Pinpoint the cell where the given text exists, returning its (x, y) midpoint coordinate. 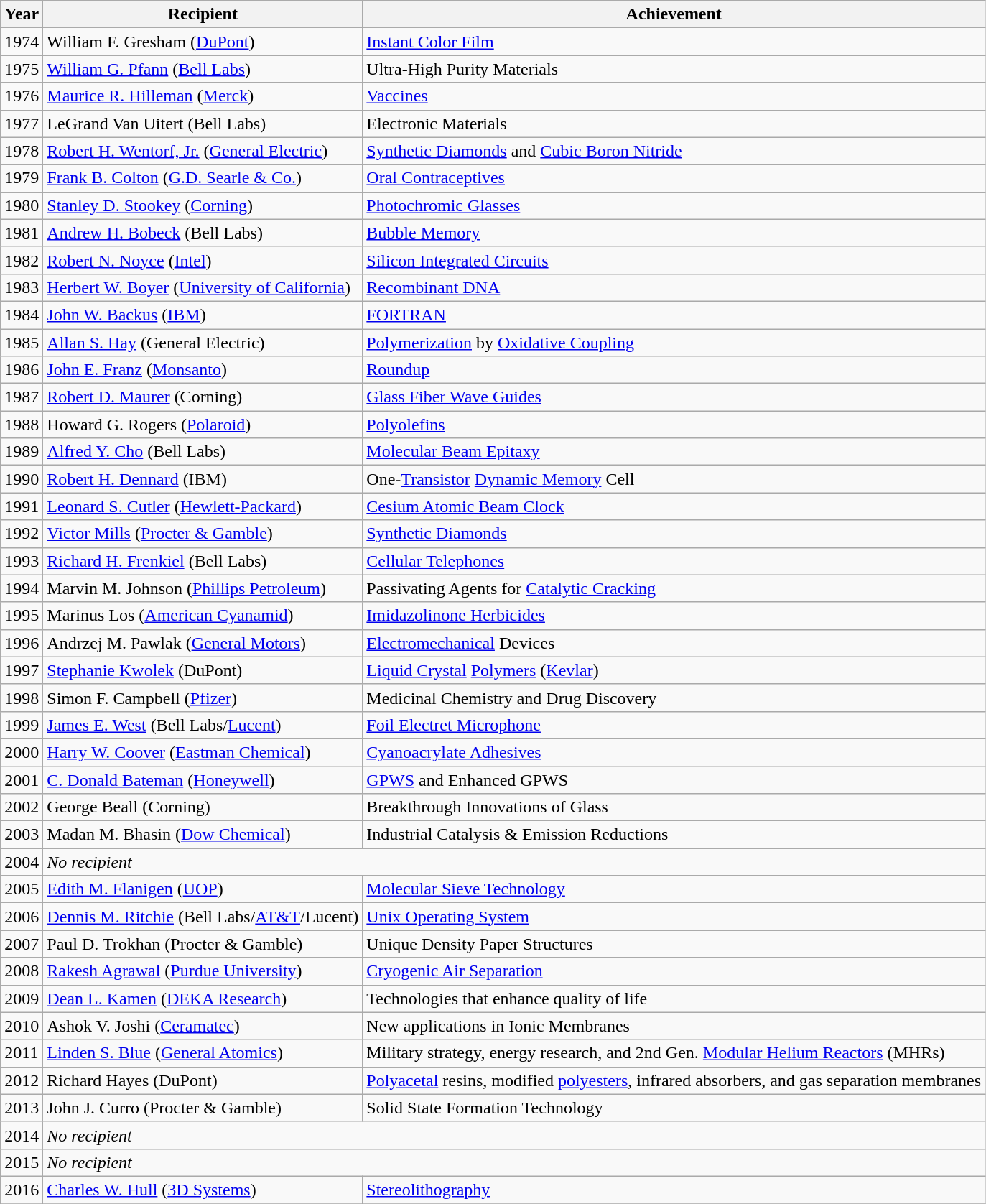
1974 (22, 42)
1976 (22, 96)
Glass Fiber Wave Guides (674, 397)
Madan M. Bhasin (Dow Chemical) (203, 835)
Frank B. Colton (G.D. Searle & Co.) (203, 178)
1993 (22, 561)
New applications in Ionic Membranes (674, 1026)
Leonard S. Cutler (Hewlett-Packard) (203, 506)
Oral Contraceptives (674, 178)
Marvin M. Johnson (Phillips Petroleum) (203, 588)
Technologies that enhance quality of life (674, 999)
2016 (22, 1190)
1985 (22, 343)
Harry W. Coover (Eastman Chemical) (203, 752)
1978 (22, 151)
1981 (22, 233)
Ashok V. Joshi (Ceramatec) (203, 1026)
Stereolithography (674, 1190)
Year (22, 14)
Polyacetal resins, modified polyesters, infrared absorbers, and gas separation membranes (674, 1080)
Robert D. Maurer (Corning) (203, 397)
Robert H. Wentorf, Jr. (General Electric) (203, 151)
Polyolefins (674, 425)
2001 (22, 779)
Roundup (674, 370)
Recipient (203, 14)
Industrial Catalysis & Emission Reductions (674, 835)
1982 (22, 260)
2007 (22, 944)
Recombinant DNA (674, 287)
C. Donald Bateman (Honeywell) (203, 779)
1998 (22, 698)
One-Transistor Dynamic Memory Cell (674, 479)
Andrzej M. Pawlak (General Motors) (203, 643)
GPWS and Enhanced GPWS (674, 779)
Vaccines (674, 96)
Robert N. Noyce (Intel) (203, 260)
1996 (22, 643)
Marinus Los (American Cyanamid) (203, 616)
Paul D. Trokhan (Procter & Gamble) (203, 944)
Unique Density Paper Structures (674, 944)
Military strategy, energy research, and 2nd Gen. Modular Helium Reactors (MHRs) (674, 1053)
Bubble Memory (674, 233)
Foil Electret Microphone (674, 725)
1987 (22, 397)
1977 (22, 124)
Simon F. Campbell (Pfizer) (203, 698)
2006 (22, 917)
Breakthrough Innovations of Glass (674, 807)
Synthetic Diamonds and Cubic Boron Nitride (674, 151)
Richard Hayes (DuPont) (203, 1080)
2002 (22, 807)
LeGrand Van Uitert (Bell Labs) (203, 124)
Molecular Beam Epitaxy (674, 452)
1995 (22, 616)
Linden S. Blue (General Atomics) (203, 1053)
Polymerization by Oxidative Coupling (674, 343)
Andrew H. Bobeck (Bell Labs) (203, 233)
2013 (22, 1108)
Edith M. Flanigen (UOP) (203, 889)
Dean L. Kamen (DEKA Research) (203, 999)
Stanley D. Stookey (Corning) (203, 205)
William G. Pfann (Bell Labs) (203, 69)
2000 (22, 752)
Photochromic Glasses (674, 205)
2003 (22, 835)
George Beall (Corning) (203, 807)
1986 (22, 370)
1983 (22, 287)
Solid State Formation Technology (674, 1108)
1992 (22, 534)
Cesium Atomic Beam Clock (674, 506)
Victor Mills (Procter & Gamble) (203, 534)
Alfred Y. Cho (Bell Labs) (203, 452)
Rakesh Agrawal (Purdue University) (203, 971)
Richard H. Frenkiel (Bell Labs) (203, 561)
2015 (22, 1162)
Instant Color Film (674, 42)
James E. West (Bell Labs/Lucent) (203, 725)
John E. Franz (Monsanto) (203, 370)
1979 (22, 178)
1980 (22, 205)
Achievement (674, 14)
Howard G. Rogers (Polaroid) (203, 425)
1975 (22, 69)
2009 (22, 999)
Stephanie Kwolek (DuPont) (203, 670)
1991 (22, 506)
2004 (22, 862)
2005 (22, 889)
Robert H. Dennard (IBM) (203, 479)
2008 (22, 971)
Dennis M. Ritchie (Bell Labs/AT&T/Lucent) (203, 917)
Unix Operating System (674, 917)
Imidazolinone Herbicides (674, 616)
1994 (22, 588)
Ultra-High Purity Materials (674, 69)
Molecular Sieve Technology (674, 889)
1984 (22, 315)
Cyanoacrylate Adhesives (674, 752)
Allan S. Hay (General Electric) (203, 343)
Cellular Telephones (674, 561)
1990 (22, 479)
Liquid Crystal Polymers (Kevlar) (674, 670)
1999 (22, 725)
Silicon Integrated Circuits (674, 260)
Synthetic Diamonds (674, 534)
Charles W. Hull (3D Systems) (203, 1190)
2014 (22, 1135)
John W. Backus (IBM) (203, 315)
Medicinal Chemistry and Drug Discovery (674, 698)
William F. Gresham (DuPont) (203, 42)
2011 (22, 1053)
2010 (22, 1026)
John J. Curro (Procter & Gamble) (203, 1108)
1988 (22, 425)
Maurice R. Hilleman (Merck) (203, 96)
FORTRAN (674, 315)
1989 (22, 452)
Cryogenic Air Separation (674, 971)
2012 (22, 1080)
Herbert W. Boyer (University of California) (203, 287)
Electronic Materials (674, 124)
Electromechanical Devices (674, 643)
1997 (22, 670)
Passivating Agents for Catalytic Cracking (674, 588)
